From the cell containing the given text, extract its center point as [X, Y] coordinate. 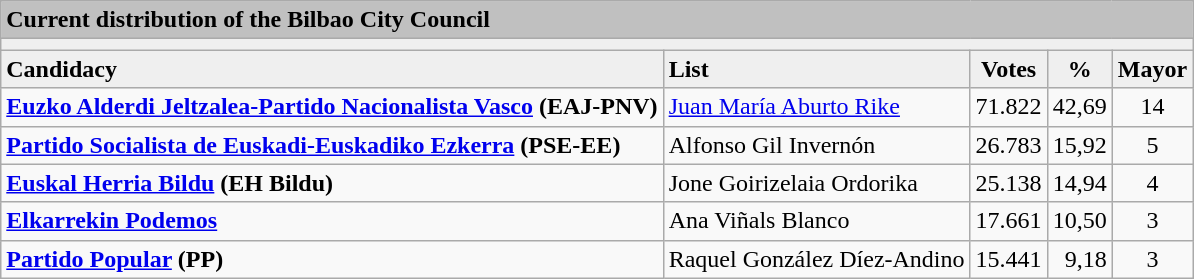
Partido Popular (PP) [332, 259]
List [816, 69]
25.138 [1008, 183]
9,18 [1080, 259]
15,92 [1080, 145]
42,69 [1080, 107]
Current distribution of the Bilbao City Council [597, 20]
15.441 [1008, 259]
Euskal Herria Bildu (EH Bildu) [332, 183]
% [1080, 69]
Candidacy [332, 69]
Jone Goirizelaia Ordorika [816, 183]
Euzko Alderdi Jeltzalea-Partido Nacionalista Vasco (EAJ-PNV) [332, 107]
Alfonso Gil Invernón [816, 145]
Mayor [1152, 69]
Elkarrekin Podemos [332, 221]
Juan María Aburto Rike [816, 107]
Raquel González Díez-Andino [816, 259]
10,50 [1080, 221]
71.822 [1008, 107]
Votes [1008, 69]
17.661 [1008, 221]
14 [1152, 107]
Partido Socialista de Euskadi-Euskadiko Ezkerra (PSE-EE) [332, 145]
5 [1152, 145]
26.783 [1008, 145]
14,94 [1080, 183]
Ana Viñals Blanco [816, 221]
4 [1152, 183]
